Provide the (X, Y) coordinate of the cell's center where the given text is located.  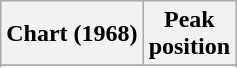
Peak position (189, 34)
Chart (1968) (72, 34)
